Pinpoint the cell where the given text exists, returning its [x, y] midpoint coordinate. 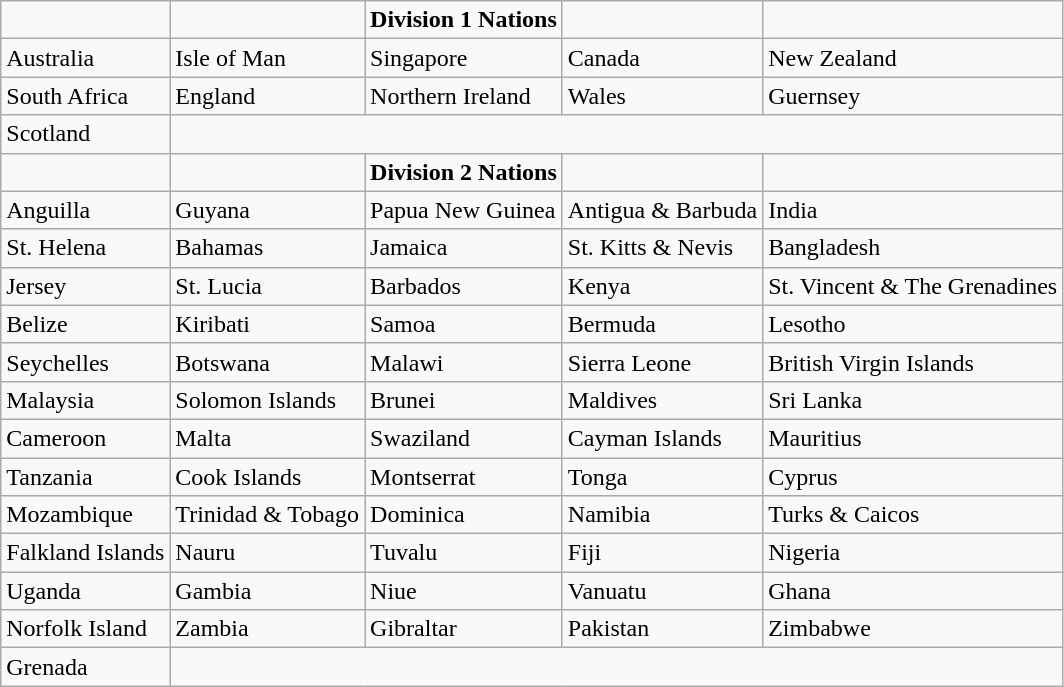
England [268, 96]
Canada [662, 58]
Division 2 Nations [464, 172]
Wales [662, 96]
Samoa [464, 324]
Trinidad & Tobago [268, 515]
South Africa [86, 96]
Nigeria [913, 553]
British Virgin Islands [913, 362]
Cook Islands [268, 477]
Sri Lanka [913, 400]
Dominica [464, 515]
Kenya [662, 286]
Tonga [662, 477]
Malawi [464, 362]
St. Vincent & The Grenadines [913, 286]
Grenada [86, 667]
Niue [464, 591]
Mozambique [86, 515]
Swaziland [464, 438]
Malta [268, 438]
Vanuatu [662, 591]
Northern Ireland [464, 96]
Falkland Islands [86, 553]
India [913, 210]
Gambia [268, 591]
Tanzania [86, 477]
Montserrat [464, 477]
Cyprus [913, 477]
Jersey [86, 286]
Cayman Islands [662, 438]
Bahamas [268, 248]
Isle of Man [268, 58]
Ghana [913, 591]
Tuvalu [464, 553]
Barbados [464, 286]
Pakistan [662, 629]
Guernsey [913, 96]
Antigua & Barbuda [662, 210]
Fiji [662, 553]
Belize [86, 324]
Zimbabwe [913, 629]
Division 1 Nations [464, 20]
Malaysia [86, 400]
Papua New Guinea [464, 210]
Zambia [268, 629]
St. Kitts & Nevis [662, 248]
Anguilla [86, 210]
Maldives [662, 400]
Turks & Caicos [913, 515]
Namibia [662, 515]
Brunei [464, 400]
Botswana [268, 362]
Norfolk Island [86, 629]
Kiribati [268, 324]
Lesotho [913, 324]
Bermuda [662, 324]
Solomon Islands [268, 400]
Uganda [86, 591]
Jamaica [464, 248]
St. Lucia [268, 286]
New Zealand [913, 58]
Seychelles [86, 362]
Singapore [464, 58]
Gibraltar [464, 629]
Australia [86, 58]
Cameroon [86, 438]
Scotland [86, 134]
Sierra Leone [662, 362]
Mauritius [913, 438]
St. Helena [86, 248]
Guyana [268, 210]
Nauru [268, 553]
Bangladesh [913, 248]
